Locate the cell with the specified text and output its [X, Y] center coordinate. 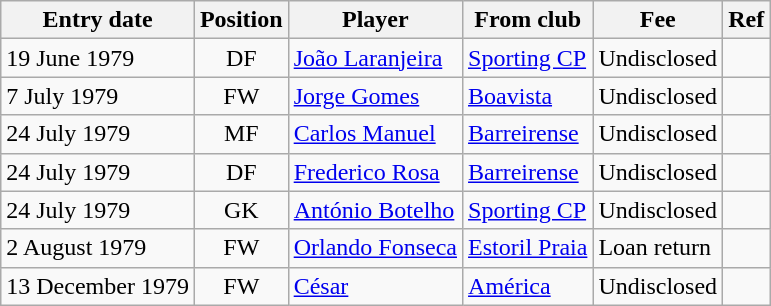
Player [375, 20]
Jorge Gomes [375, 96]
César [375, 286]
7 July 1979 [98, 96]
Loan return [658, 248]
João Laranjeira [375, 58]
Frederico Rosa [375, 172]
MF [241, 134]
2 August 1979 [98, 248]
Entry date [98, 20]
António Botelho [375, 210]
Ref [746, 20]
Carlos Manuel [375, 134]
19 June 1979 [98, 58]
Estoril Praia [528, 248]
América [528, 286]
Boavista [528, 96]
Orlando Fonseca [375, 248]
Fee [658, 20]
From club [528, 20]
Position [241, 20]
13 December 1979 [98, 286]
GK [241, 210]
